Provide the [X, Y] coordinate of the cell's center where the given text is located.  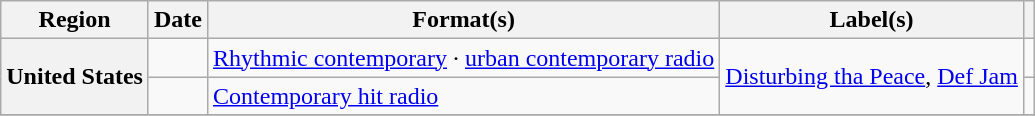
United States [75, 77]
Label(s) [872, 20]
Date [178, 20]
Disturbing tha Peace, Def Jam [872, 77]
Rhythmic contemporary · urban contemporary radio [464, 58]
Region [75, 20]
Format(s) [464, 20]
Contemporary hit radio [464, 96]
